Find where the given text appears and provide that cell's center as (x, y) coordinate. 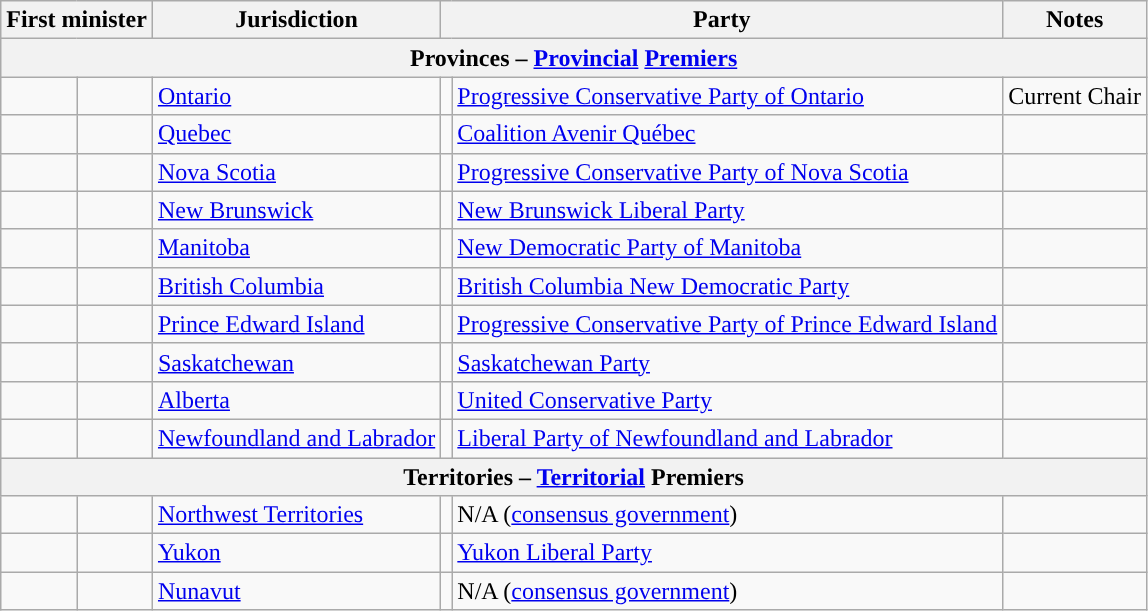
Coalition Avenir Québec (728, 134)
New Brunswick Liberal Party (728, 210)
Yukon Liberal Party (728, 553)
Notes (1075, 20)
Jurisdiction (296, 20)
Party (722, 20)
Progressive Conservative Party of Ontario (728, 96)
Nunavut (296, 591)
Quebec (296, 134)
Nova Scotia (296, 172)
Alberta (296, 400)
New Democratic Party of Manitoba (728, 248)
British Columbia New Democratic Party (728, 286)
Yukon (296, 553)
Prince Edward Island (296, 324)
Current Chair (1075, 96)
New Brunswick (296, 210)
Saskatchewan (296, 362)
Provinces – Provincial Premiers (574, 58)
Territories – Territorial Premiers (574, 477)
Manitoba (296, 248)
Newfoundland and Labrador (296, 438)
United Conservative Party (728, 400)
Progressive Conservative Party of Nova Scotia (728, 172)
First minister (77, 20)
British Columbia (296, 286)
Progressive Conservative Party of Prince Edward Island (728, 324)
Ontario (296, 96)
Liberal Party of Newfoundland and Labrador (728, 438)
Northwest Territories (296, 515)
Saskatchewan Party (728, 362)
